Return the (x, y) coordinate for the center point of the cell that contains the specified text.  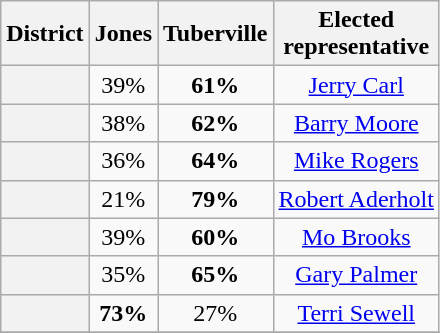
Gary Palmer (356, 275)
District (45, 34)
65% (216, 275)
Mike Rogers (356, 161)
62% (216, 123)
Jerry Carl (356, 85)
60% (216, 237)
79% (216, 199)
Terri Sewell (356, 313)
61% (216, 85)
35% (123, 275)
Robert Aderholt (356, 199)
73% (123, 313)
38% (123, 123)
Mo Brooks (356, 237)
64% (216, 161)
Tuberville (216, 34)
Electedrepresentative (356, 34)
Jones (123, 34)
Barry Moore (356, 123)
36% (123, 161)
21% (123, 199)
27% (216, 313)
